Extract the (X, Y) coordinate from the center of the cell holding the provided text.  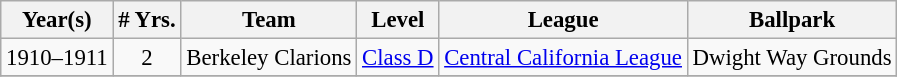
Class D (398, 58)
Team (269, 20)
# Yrs. (147, 20)
1910–1911 (57, 58)
Ballpark (792, 20)
Central California League (563, 58)
Berkeley Clarions (269, 58)
2 (147, 58)
Year(s) (57, 20)
Level (398, 20)
League (563, 20)
Dwight Way Grounds (792, 58)
